Pinpoint the cell where the given text exists, returning its (x, y) midpoint coordinate. 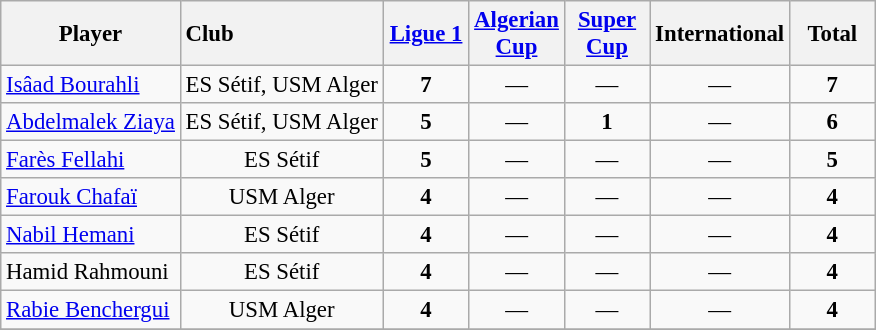
Nabil Hemani (90, 235)
Ligue 1 (426, 34)
1 (607, 122)
Isâad Bourahli (90, 85)
Farouk Chafaï (90, 197)
Farès Fellahi (90, 160)
Algerian Cup (516, 34)
International (720, 34)
Total (833, 34)
Club (282, 34)
Super Cup (607, 34)
Abdelmalek Ziaya (90, 122)
6 (833, 122)
Rabie Benchergui (90, 310)
Hamid Rahmouni (90, 273)
Player (90, 34)
